For the text-containing cell, return its midpoint in (X, Y) coordinate format. 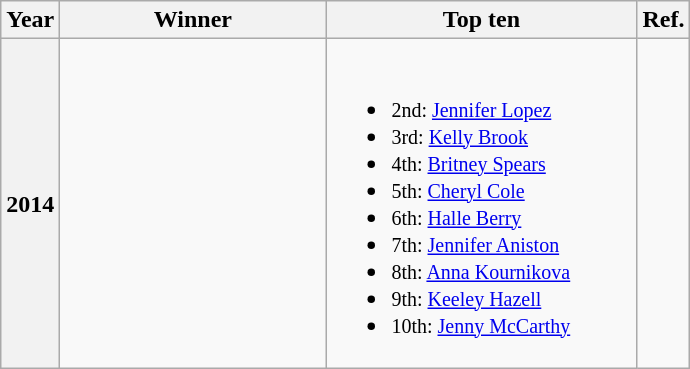
Winner (193, 20)
Ref. (664, 20)
Top ten (482, 20)
Year (30, 20)
2014 (30, 204)
